For the text-containing cell, return its midpoint in (x, y) coordinate format. 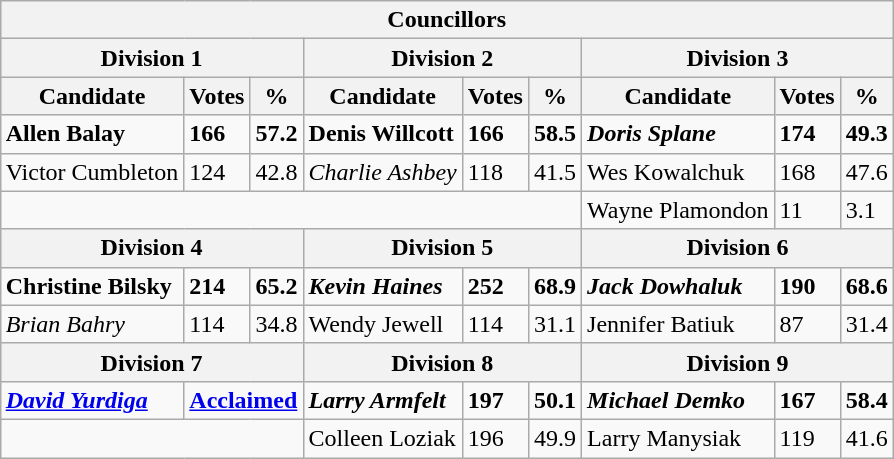
41.6 (866, 438)
68.6 (866, 286)
57.2 (276, 134)
David Yurdiga (92, 400)
41.5 (554, 172)
Acclaimed (244, 400)
197 (495, 400)
Councillors (446, 20)
Doris Splane (678, 134)
124 (217, 172)
214 (217, 286)
Wes Kowalchuk (678, 172)
Denis Willcott (382, 134)
Jennifer Batiuk (678, 324)
Victor Cumbleton (92, 172)
Brian Bahry (92, 324)
87 (807, 324)
Christine Bilsky (92, 286)
42.8 (276, 172)
47.6 (866, 172)
Wayne Plamondon (678, 210)
49.3 (866, 134)
Division 9 (738, 362)
Division 6 (738, 248)
65.2 (276, 286)
31.4 (866, 324)
50.1 (554, 400)
Division 7 (152, 362)
Larry Manysiak (678, 438)
3.1 (866, 210)
Wendy Jewell (382, 324)
Larry Armfelt (382, 400)
Division 3 (738, 58)
68.9 (554, 286)
174 (807, 134)
11 (807, 210)
34.8 (276, 324)
Kevin Haines (382, 286)
168 (807, 172)
Jack Dowhaluk (678, 286)
Charlie Ashbey (382, 172)
196 (495, 438)
Division 5 (442, 248)
190 (807, 286)
Division 1 (152, 58)
49.9 (554, 438)
31.1 (554, 324)
118 (495, 172)
Division 4 (152, 248)
Division 8 (442, 362)
Division 2 (442, 58)
252 (495, 286)
Michael Demko (678, 400)
119 (807, 438)
167 (807, 400)
58.5 (554, 134)
58.4 (866, 400)
Allen Balay (92, 134)
Colleen Loziak (382, 438)
